Provide the (X, Y) coordinate of the cell's center where the given text is located.  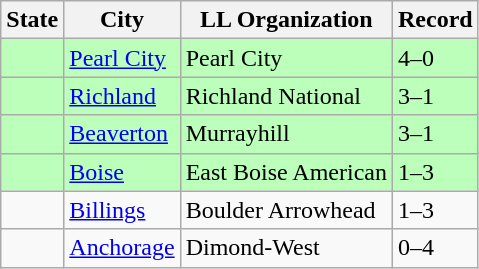
City (122, 20)
LL Organization (286, 20)
Beaverton (122, 134)
Boulder Arrowhead (286, 210)
Murrayhill (286, 134)
Dimond-West (286, 248)
Richland (122, 96)
4–0 (435, 58)
East Boise American (286, 172)
0–4 (435, 248)
Record (435, 20)
Anchorage (122, 248)
Boise (122, 172)
Billings (122, 210)
Richland National (286, 96)
State (32, 20)
